Find where the given text appears and provide that cell's center as (x, y) coordinate. 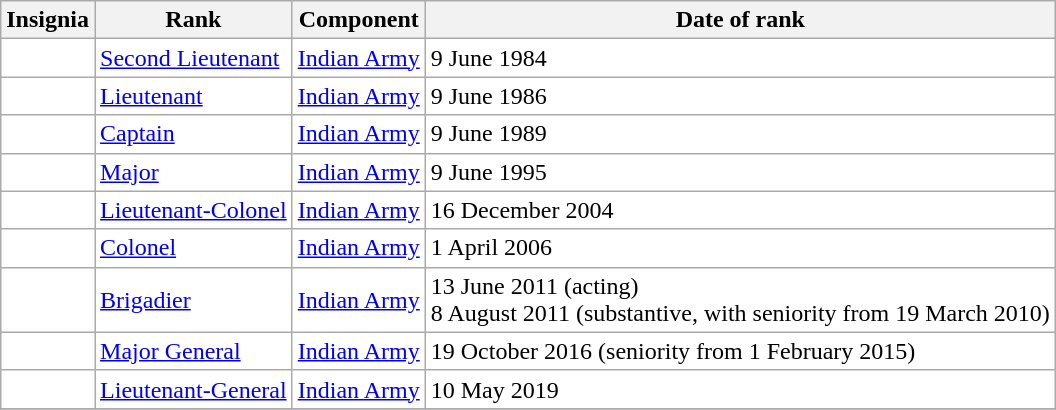
9 June 1984 (740, 58)
Major (194, 172)
Lieutenant-General (194, 389)
9 June 1986 (740, 96)
16 December 2004 (740, 210)
13 June 2011 (acting)8 August 2011 (substantive, with seniority from 19 March 2010) (740, 300)
Lieutenant-Colonel (194, 210)
Rank (194, 20)
10 May 2019 (740, 389)
Colonel (194, 248)
Captain (194, 134)
19 October 2016 (seniority from 1 February 2015) (740, 351)
Lieutenant (194, 96)
9 June 1995 (740, 172)
1 April 2006 (740, 248)
Brigadier (194, 300)
Second Lieutenant (194, 58)
Major General (194, 351)
Insignia (48, 20)
Date of rank (740, 20)
9 June 1989 (740, 134)
Component (358, 20)
